Scan for the cell matching the given text and deliver its (x, y) coordinate at center. 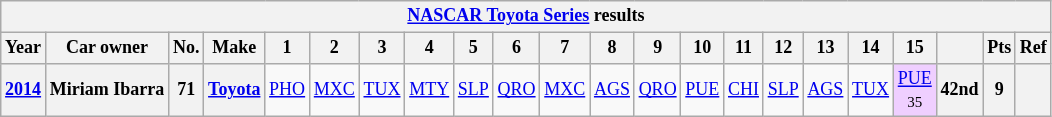
Car owner (106, 48)
12 (783, 48)
PUE35 (914, 90)
CHI (744, 90)
2 (334, 48)
4 (430, 48)
10 (702, 48)
7 (565, 48)
42nd (960, 90)
1 (288, 48)
No. (186, 48)
Miriam Ibarra (106, 90)
Make (234, 48)
Pts (1000, 48)
11 (744, 48)
5 (474, 48)
MTY (430, 90)
13 (826, 48)
Year (24, 48)
15 (914, 48)
8 (612, 48)
14 (871, 48)
3 (382, 48)
PUE (702, 90)
PHO (288, 90)
2014 (24, 90)
NASCAR Toyota Series results (526, 16)
71 (186, 90)
Ref (1033, 48)
6 (516, 48)
Toyota (234, 90)
